Capture the cell that displays the provided text and extract its [x, y] central coordinate. 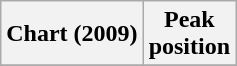
Chart (2009) [72, 34]
Peakposition [189, 34]
